From the cell containing the given text, extract its center point as [X, Y] coordinate. 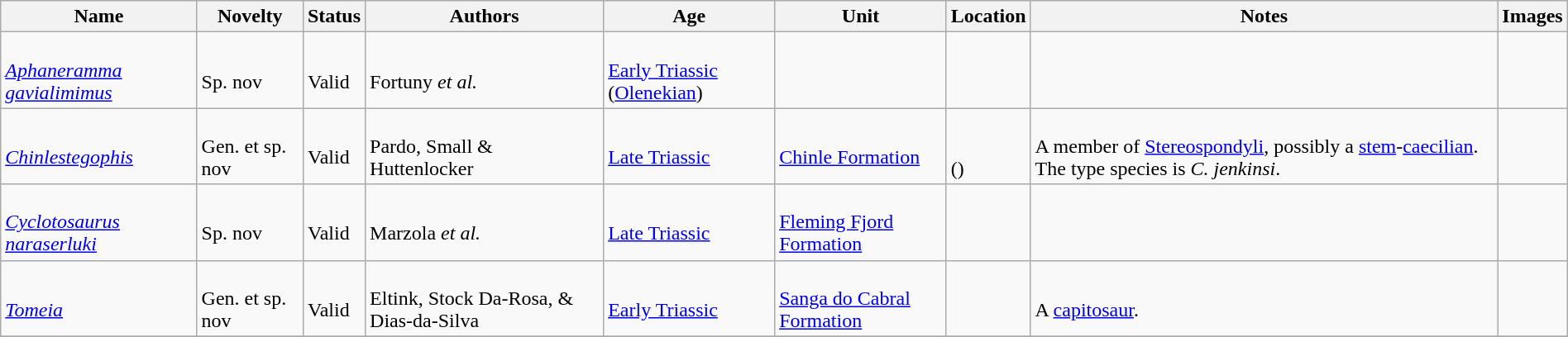
Marzola et al. [485, 222]
Early Triassic [690, 298]
Cyclotosaurus naraserluki [99, 222]
A member of Stereospondyli, possibly a stem-caecilian. The type species is C. jenkinsi. [1264, 146]
Early Triassic (Olenekian) [690, 70]
Eltink, Stock Da-Rosa, & Dias-da-Silva [485, 298]
Chinle Formation [861, 146]
Fleming Fjord Formation [861, 222]
Location [988, 17]
Unit [861, 17]
Age [690, 17]
Authors [485, 17]
Notes [1264, 17]
A capitosaur. [1264, 298]
Tomeia [99, 298]
Pardo, Small & Huttenlocker [485, 146]
Novelty [250, 17]
Aphaneramma gavialimimus [99, 70]
Name [99, 17]
() [988, 146]
Chinlestegophis [99, 146]
Fortuny et al. [485, 70]
Sanga do Cabral Formation [861, 298]
Images [1532, 17]
Status [334, 17]
